Return the [X, Y] coordinate for the center point of the cell that contains the specified text.  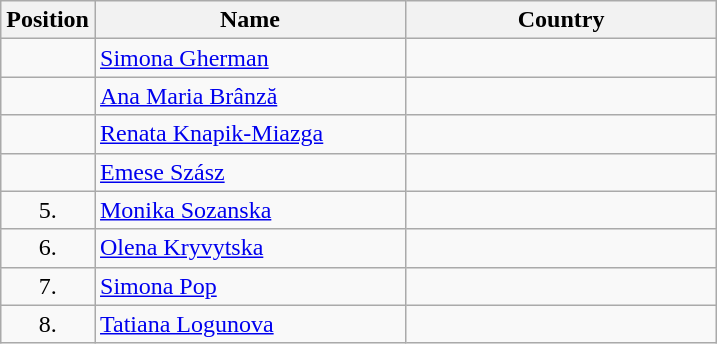
Olena Kryvytska [250, 248]
Monika Sozanska [250, 210]
Name [250, 20]
Position [48, 20]
7. [48, 286]
Renata Knapik-Miazga [250, 134]
Simona Gherman [250, 58]
Country [562, 20]
Emese Szász [250, 172]
8. [48, 324]
Ana Maria Brânză [250, 96]
6. [48, 248]
Simona Pop [250, 286]
5. [48, 210]
Tatiana Logunova [250, 324]
